Locate the cell with the specified text and output its [x, y] center coordinate. 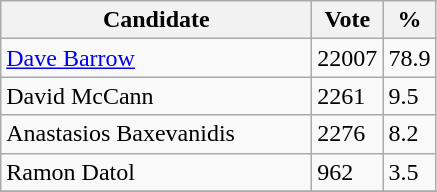
Dave Barrow [156, 58]
78.9 [410, 58]
Candidate [156, 20]
Vote [348, 20]
2261 [348, 96]
2276 [348, 134]
962 [348, 172]
David McCann [156, 96]
9.5 [410, 96]
Ramon Datol [156, 172]
Anastasios Baxevanidis [156, 134]
22007 [348, 58]
8.2 [410, 134]
3.5 [410, 172]
% [410, 20]
